Output the (x, y) coordinate of the center of the cell containing the given text.  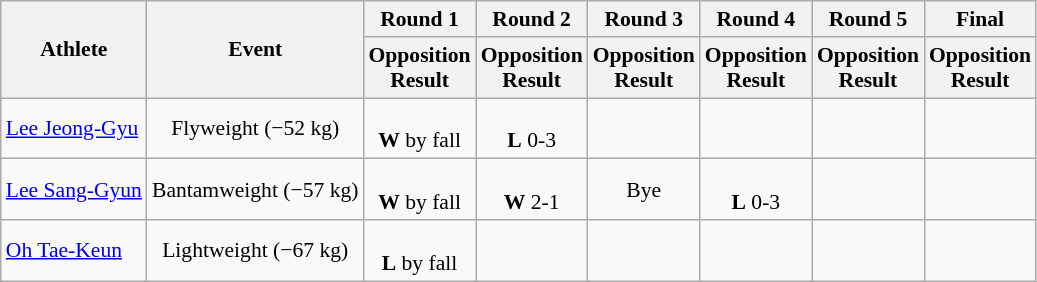
Round 4 (756, 19)
W 2-1 (532, 190)
Flyweight (−52 kg) (256, 128)
Round 3 (644, 19)
Event (256, 50)
Round 5 (868, 19)
Lee Jeong-Gyu (74, 128)
Lee Sang-Gyun (74, 190)
Oh Tae-Keun (74, 250)
Final (980, 19)
Round 2 (532, 19)
L by fall (419, 250)
Athlete (74, 50)
Bye (644, 190)
Round 1 (419, 19)
Bantamweight (−57 kg) (256, 190)
Lightweight (−67 kg) (256, 250)
